For the text-containing cell, return its midpoint in (x, y) coordinate format. 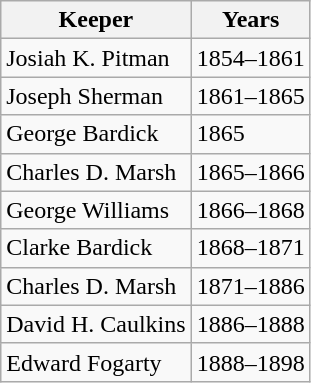
Clarke Bardick (96, 248)
Josiah K. Pitman (96, 58)
1871–1886 (250, 286)
1888–1898 (250, 362)
1854–1861 (250, 58)
Keeper (96, 20)
1861–1865 (250, 96)
1865 (250, 134)
1886–1888 (250, 324)
David H. Caulkins (96, 324)
1866–1868 (250, 210)
Joseph Sherman (96, 96)
1868–1871 (250, 248)
Years (250, 20)
1865–1866 (250, 172)
Edward Fogarty (96, 362)
George Williams (96, 210)
George Bardick (96, 134)
